Extract the [X, Y] coordinate from the center of the cell holding the provided text.  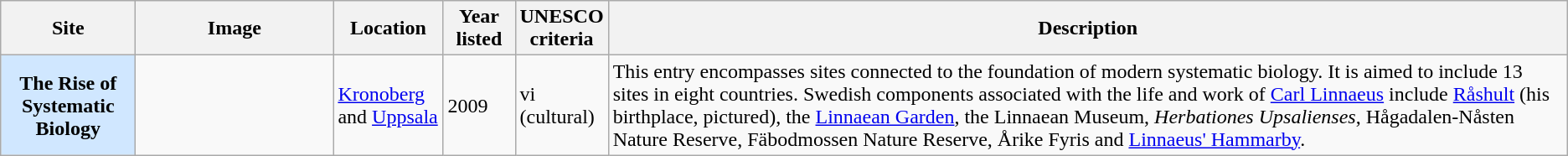
Kronoberg and Uppsala [389, 106]
Site [69, 29]
Image [235, 29]
2009 [479, 106]
Description [1087, 29]
Location [389, 29]
UNESCO criteria [561, 29]
The Rise of Systematic Biology [69, 106]
Year listed [479, 29]
vi (cultural) [561, 106]
